Search for the cell housing the specified text and yield its (X, Y) center coordinate. 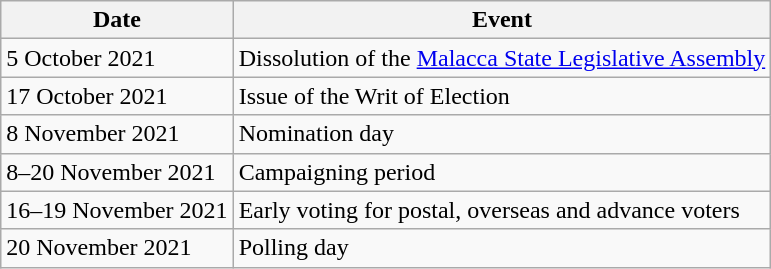
Nomination day (502, 134)
16–19 November 2021 (117, 210)
Campaigning period (502, 172)
Polling day (502, 248)
Date (117, 20)
Issue of the Writ of Election (502, 96)
Dissolution of the Malacca State Legislative Assembly (502, 58)
8–20 November 2021 (117, 172)
17 October 2021 (117, 96)
Early voting for postal, overseas and advance voters (502, 210)
5 October 2021 (117, 58)
20 November 2021 (117, 248)
Event (502, 20)
8 November 2021 (117, 134)
